Locate the cell with the specified text and output its [x, y] center coordinate. 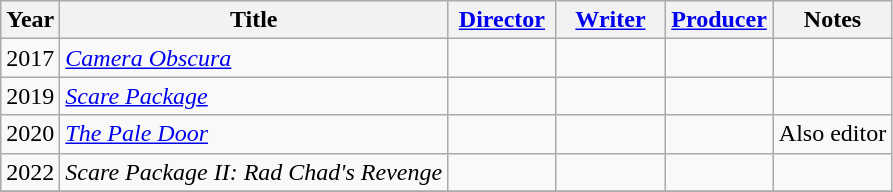
Scare Package II: Rad Chad's Revenge [254, 172]
Title [254, 20]
2017 [30, 58]
Producer [720, 20]
2019 [30, 96]
Year [30, 20]
2020 [30, 134]
The Pale Door [254, 134]
Also editor [832, 134]
2022 [30, 172]
Notes [832, 20]
Writer [610, 20]
Scare Package [254, 96]
Camera Obscura [254, 58]
Director [502, 20]
